Return [x, y] of the center of cell containing provided text 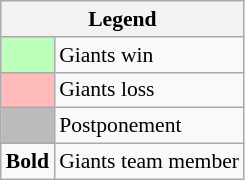
Giants team member [149, 162]
Bold [28, 162]
Giants loss [149, 90]
Legend [122, 19]
Postponement [149, 126]
Giants win [149, 55]
